Extract the (X, Y) coordinate from the center of the cell holding the provided text.  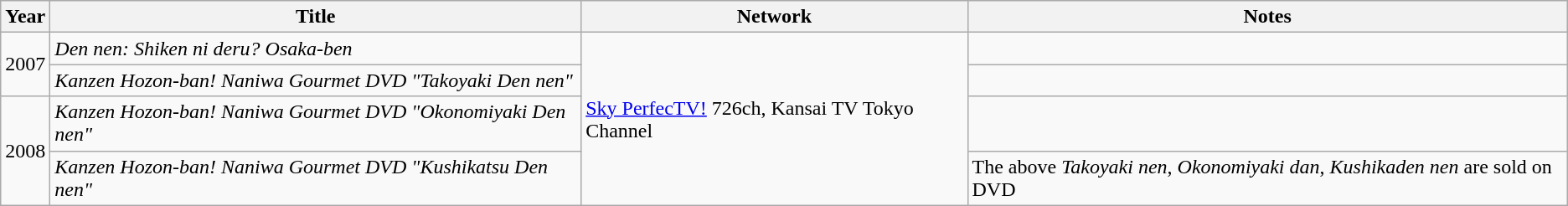
Sky PerfecTV! 726ch, Kansai TV Tokyo Channel (774, 119)
Network (774, 17)
Kanzen Hozon-ban! Naniwa Gourmet DVD "Takoyaki Den nen" (316, 80)
2007 (25, 64)
Den nen: Shiken ni deru? Osaka-ben (316, 49)
The above Takoyaki nen, Okonomiyaki dan, Kushikaden nen are sold on DVD (1267, 178)
Title (316, 17)
Year (25, 17)
Notes (1267, 17)
Kanzen Hozon-ban! Naniwa Gourmet DVD "Kushikatsu Den nen" (316, 178)
2008 (25, 151)
Kanzen Hozon-ban! Naniwa Gourmet DVD "Okonomiyaki Den nen" (316, 124)
